Scan for the cell matching the given text and deliver its [x, y] coordinate at center. 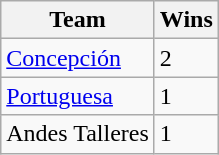
Team [78, 20]
Andes Talleres [78, 134]
Concepción [78, 58]
Portuguesa [78, 96]
Wins [186, 20]
2 [186, 58]
